Provide the (x, y) coordinate of the cell's center where the given text is located.  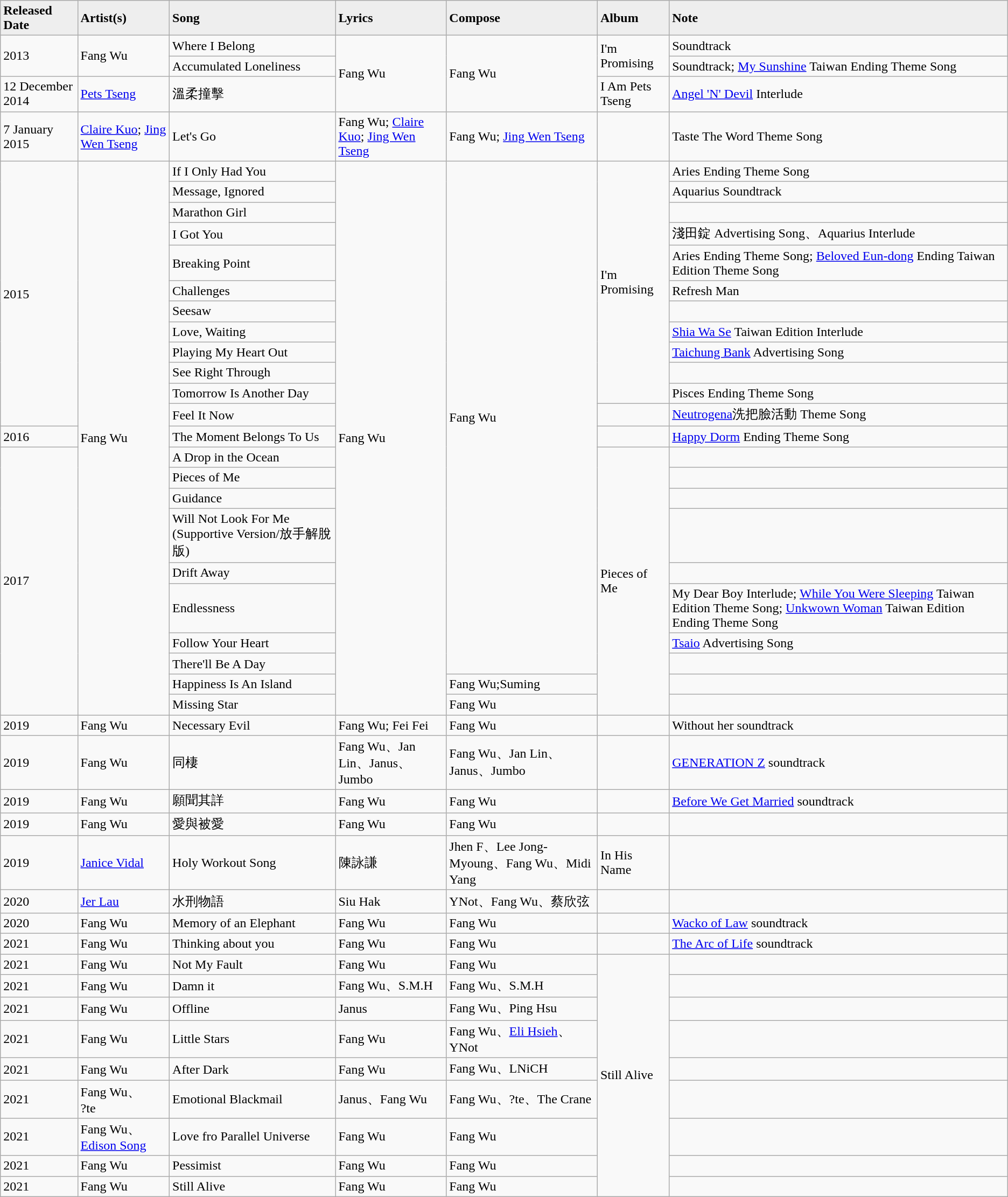
溫柔撞擊 (253, 94)
淺田錠 Advertising Song、Aquarius Interlude (839, 234)
Fang Wu、Eli Hsieh、YNot (522, 1039)
Compose (522, 18)
Before We Get Married soundtrack (839, 801)
Emotional Blackmail (253, 1100)
Taichung Bank Advertising Song (839, 352)
Jer Lau (123, 901)
Fang Wu; Fei Fei (391, 725)
Fang Wu、Edison Song (123, 1137)
Endlessness (253, 608)
Janice Vidal (123, 863)
Fang Wu、?te、The Crane (522, 1100)
Without her soundtrack (839, 725)
愛與被愛 (253, 824)
Aquarius Soundtrack (839, 192)
Marathon Girl (253, 212)
Where I Belong (253, 46)
In His Name (633, 863)
Necessary Evil (253, 725)
Fang Wu、?te (123, 1100)
I Am Pets Tseng (633, 94)
Tomorrow Is Another Day (253, 393)
Fang Wu; Claire Kuo; Jing Wen Tseng (391, 136)
Song (253, 18)
同棲 (253, 762)
願聞其詳 (253, 801)
Not My Fault (253, 964)
水刑物語 (253, 901)
Drift Away (253, 573)
GENERATION Z soundtrack (839, 762)
Pisces Ending Theme Song (839, 393)
If I Only Had You (253, 171)
Playing My Heart Out (253, 352)
Missing Star (253, 704)
YNot、Fang Wu、蔡欣弦 (522, 901)
Janus (391, 1009)
Pets Tseng (123, 94)
Guidance (253, 498)
Let's Go (253, 136)
Soundtrack (839, 46)
Memory of an Elephant (253, 923)
After Dark (253, 1069)
Tsaio Advertising Song (839, 643)
12 December 2014 (39, 94)
Follow Your Heart (253, 643)
Neutrogena洗把臉活動 Theme Song (839, 415)
Fang Wu、LNiCH (522, 1069)
Little Stars (253, 1039)
Breaking Point (253, 263)
There'll Be A Day (253, 663)
Seesaw (253, 311)
2013 (39, 56)
Soundtrack; My Sunshine Taiwan Ending Theme Song (839, 66)
The Arc of Life soundtrack (839, 943)
Love, Waiting (253, 332)
Happiness Is An Island (253, 684)
Note (839, 18)
Claire Kuo; Jing Wen Tseng (123, 136)
Thinking about you (253, 943)
Fang Wu;Suming (522, 684)
Refresh Man (839, 291)
陳詠謙 (391, 863)
A Drop in the Ocean (253, 457)
Holy Workout Song (253, 863)
Feel It Now (253, 415)
Damn it (253, 986)
Album (633, 18)
I Got You (253, 234)
Pessimist (253, 1166)
Janus、Fang Wu (391, 1100)
Released Date (39, 18)
Happy Dorm Ending Theme Song (839, 437)
2017 (39, 581)
Lyrics (391, 18)
Challenges (253, 291)
Fang Wu; Jing Wen Tseng (522, 136)
Shia Wa Se Taiwan Edition Interlude (839, 332)
2015 (39, 294)
Fang Wu、Ping Hsu (522, 1009)
See Right Through (253, 373)
Message, Ignored (253, 192)
Aries Ending Theme Song; Beloved Eun-dong Ending Taiwan Edition Theme Song (839, 263)
Jhen F、Lee Jong-Myoung、Fang Wu、Midi Yang (522, 863)
Siu Hak (391, 901)
The Moment Belongs To Us (253, 437)
Love fro Parallel Universe (253, 1137)
Accumulated Loneliness (253, 66)
Taste The Word Theme Song (839, 136)
Will Not Look For Me (Supportive Version/放手解脫版) (253, 535)
My Dear Boy Interlude; While You Were Sleeping Taiwan Edition Theme Song; Unkwown Woman Taiwan Edition Ending Theme Song (839, 608)
Angel 'N' Devil Interlude (839, 94)
Wacko of Law soundtrack (839, 923)
Artist(s) (123, 18)
Offline (253, 1009)
2016 (39, 437)
7 January 2015 (39, 136)
Aries Ending Theme Song (839, 171)
